Search for the cell housing the specified text and yield its (x, y) center coordinate. 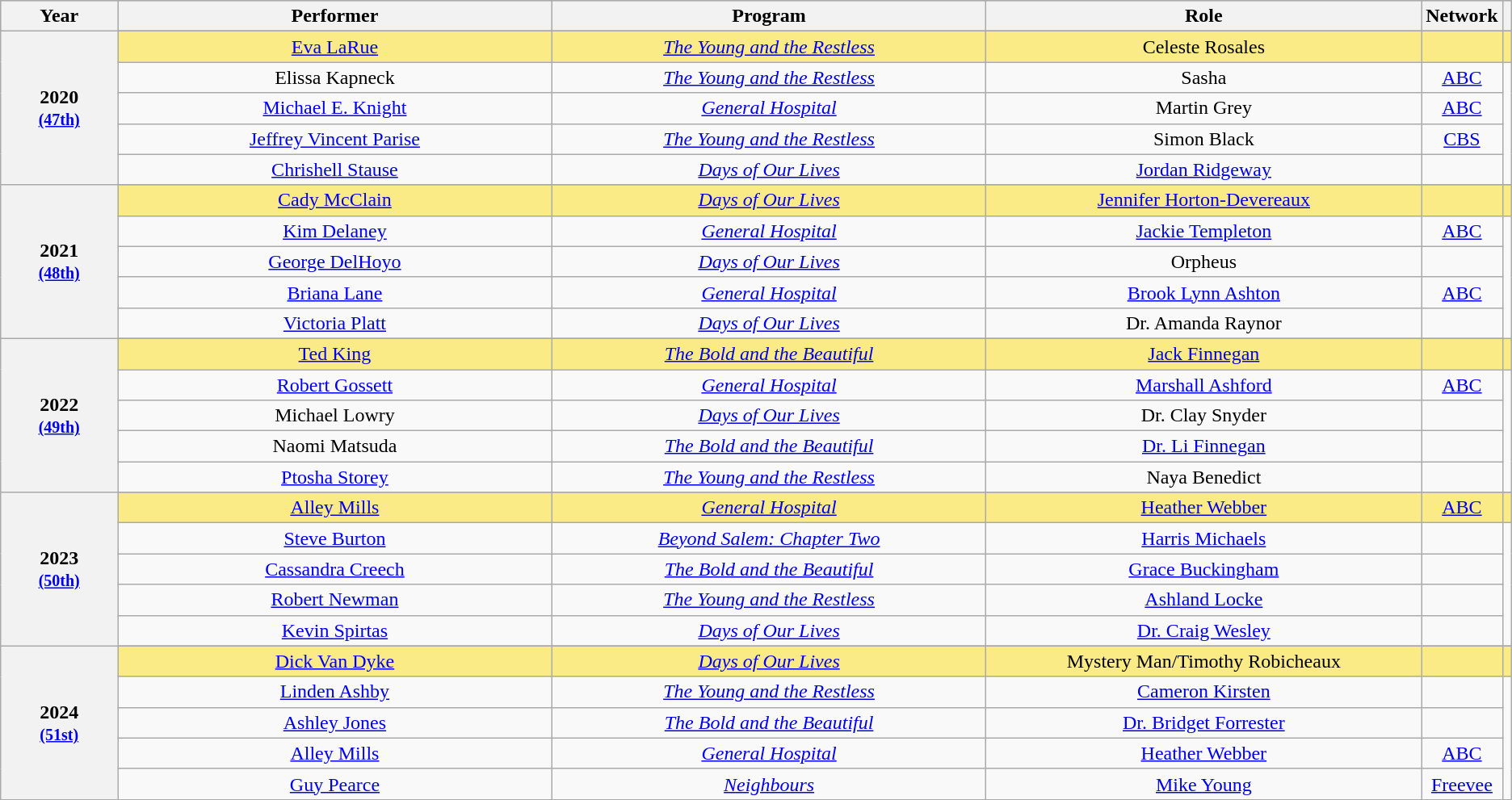
Victoria Platt (335, 323)
Neighbours (769, 784)
Linden Ashby (335, 692)
Beyond Salem: Chapter Two (769, 538)
Ted King (335, 354)
CBS (1462, 139)
Jack Finnegan (1203, 354)
Naomi Matsuda (335, 446)
Michael E. Knight (335, 108)
Ashley Jones (335, 723)
Chrishell Stause (335, 170)
Jeffrey Vincent Parise (335, 139)
2024 (51st) (60, 723)
Eva LaRue (335, 47)
2023 (50th) (60, 569)
Harris Michaels (1203, 538)
Dr. Amanda Raynor (1203, 323)
Sasha (1203, 77)
Elissa Kapneck (335, 77)
George DelHoyo (335, 262)
Cameron Kirsten (1203, 692)
Ptosha Storey (335, 477)
Robert Gossett (335, 385)
Cady McClain (335, 200)
Naya Benedict (1203, 477)
Jennifer Horton-Devereaux (1203, 200)
Kim Delaney (335, 231)
Simon Black (1203, 139)
Steve Burton (335, 538)
Robert Newman (335, 600)
Dr. Bridget Forrester (1203, 723)
Martin Grey (1203, 108)
Year (60, 16)
Michael Lowry (335, 416)
Orpheus (1203, 262)
Jackie Templeton (1203, 231)
Program (769, 16)
Performer (335, 16)
Dick Van Dyke (335, 661)
Grace Buckingham (1203, 569)
2021 (48th) (60, 262)
Jordan Ridgeway (1203, 170)
Mike Young (1203, 784)
Celeste Rosales (1203, 47)
Dr. Craig Wesley (1203, 630)
Dr. Clay Snyder (1203, 416)
2020 (47th) (60, 108)
Marshall Ashford (1203, 385)
Brook Lynn Ashton (1203, 292)
Cassandra Creech (335, 569)
Role (1203, 16)
Dr. Li Finnegan (1203, 446)
Mystery Man/Timothy Robicheaux (1203, 661)
Ashland Locke (1203, 600)
Network (1462, 16)
Kevin Spirtas (335, 630)
Freevee (1462, 784)
Guy Pearce (335, 784)
2022 (49th) (60, 415)
Briana Lane (335, 292)
